Return the [X, Y] coordinate for the center point of the cell that contains the specified text.  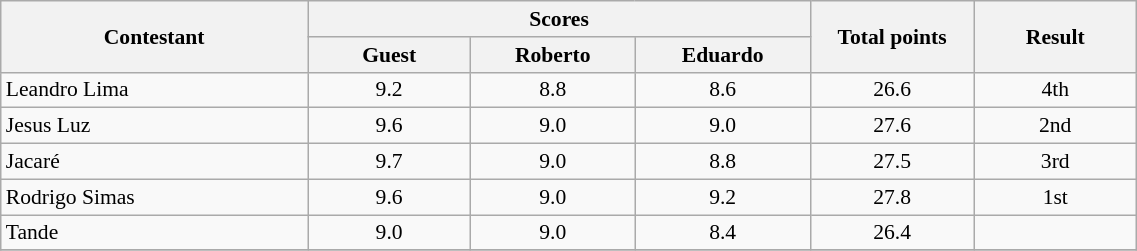
26.4 [892, 233]
Jacaré [154, 162]
Tande [154, 233]
Eduardo [723, 55]
4th [1056, 90]
Guest [390, 55]
Jesus Luz [154, 126]
Leandro Lima [154, 90]
Result [1056, 36]
Contestant [154, 36]
27.8 [892, 197]
27.6 [892, 126]
2nd [1056, 126]
27.5 [892, 162]
Total points [892, 36]
Scores [560, 19]
Rodrigo Simas [154, 197]
8.6 [723, 90]
1st [1056, 197]
26.6 [892, 90]
8.4 [723, 233]
9.7 [390, 162]
Roberto [553, 55]
3rd [1056, 162]
